Pinpoint the cell where the given text exists, returning its [x, y] midpoint coordinate. 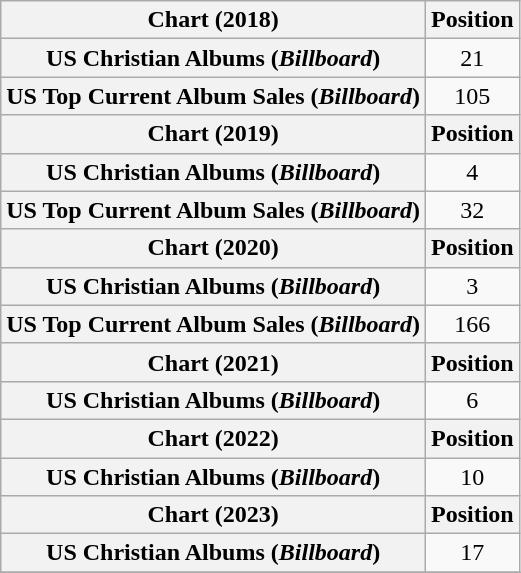
10 [472, 477]
Chart (2020) [214, 248]
4 [472, 172]
Chart (2022) [214, 438]
6 [472, 400]
Chart (2021) [214, 362]
105 [472, 96]
Chart (2019) [214, 134]
17 [472, 553]
3 [472, 286]
21 [472, 58]
Chart (2018) [214, 20]
166 [472, 324]
32 [472, 210]
Chart (2023) [214, 515]
